Detect which cell encompasses the target text, then output its [X, Y] center coordinate. 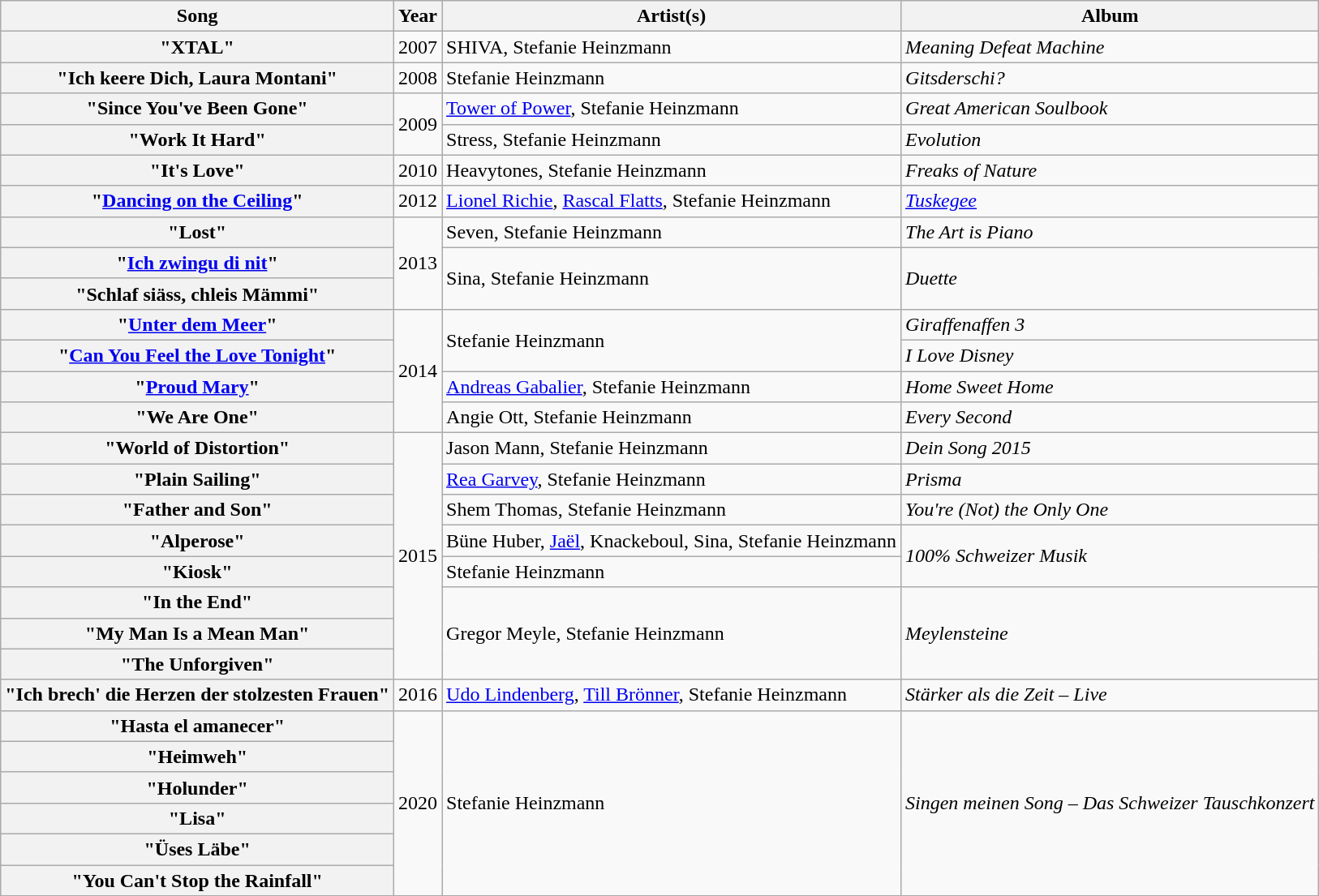
Rea Garvey, Stefanie Heinzmann [672, 479]
Giraffenaffen 3 [1110, 324]
Seven, Stefanie Heinzmann [672, 232]
"Proud Mary" [198, 387]
Stärker als die Zeit – Live [1110, 695]
Tower of Power, Stefanie Heinzmann [672, 109]
"Can You Feel the Love Tonight" [198, 355]
"Ich brech' die Herzen der stolzesten Frauen" [198, 695]
Singen meinen Song – Das Schweizer Tauschkonzert [1110, 803]
"Ich zwingu di nit" [198, 263]
Gregor Meyle, Stefanie Heinzmann [672, 633]
"Alperose" [198, 541]
Heavytones, Stefanie Heinzmann [672, 170]
"The Unforgiven" [198, 664]
"Schlaf siäss, chleis Mämmi" [198, 294]
"In the End" [198, 602]
"Dancing on the Ceiling" [198, 201]
Year [419, 16]
Andreas Gabalier, Stefanie Heinzmann [672, 387]
2015 [419, 556]
Prisma [1110, 479]
Büne Huber, Jaël, Knackeboul, Sina, Stefanie Heinzmann [672, 541]
Sina, Stefanie Heinzmann [672, 278]
"Kiosk" [198, 572]
2010 [419, 170]
"Üses Läbe" [198, 849]
2016 [419, 695]
2014 [419, 371]
Dein Song 2015 [1110, 448]
"Lost" [198, 232]
Duette [1110, 278]
Stress, Stefanie Heinzmann [672, 139]
2013 [419, 263]
Song [198, 16]
I Love Disney [1110, 355]
Tuskegee [1110, 201]
"Work It Hard" [198, 139]
Every Second [1110, 418]
The Art is Piano [1110, 232]
"Holunder" [198, 787]
"XTAL" [198, 47]
"Heimweh" [198, 757]
Home Sweet Home [1110, 387]
Album [1110, 16]
"Lisa" [198, 818]
2020 [419, 803]
Meylensteine [1110, 633]
100% Schweizer Musik [1110, 556]
"Hasta el amanecer" [198, 726]
"Since You've Been Gone" [198, 109]
Angie Ott, Stefanie Heinzmann [672, 418]
"Unter dem Meer" [198, 324]
"You Can't Stop the Rainfall" [198, 880]
"World of Distortion" [198, 448]
"Father and Son" [198, 510]
"Plain Sailing" [198, 479]
2009 [419, 124]
Artist(s) [672, 16]
Great American Soulbook [1110, 109]
"We Are One" [198, 418]
"It's Love" [198, 170]
2008 [419, 78]
Shem Thomas, Stefanie Heinzmann [672, 510]
"Ich keere Dich, Laura Montani" [198, 78]
Freaks of Nature [1110, 170]
Gitsderschi? [1110, 78]
You're (Not) the Only One [1110, 510]
Evolution [1110, 139]
"My Man Is a Mean Man" [198, 633]
2007 [419, 47]
Jason Mann, Stefanie Heinzmann [672, 448]
Udo Lindenberg, Till Brönner, Stefanie Heinzmann [672, 695]
SHIVA, Stefanie Heinzmann [672, 47]
2012 [419, 201]
Meaning Defeat Machine [1110, 47]
Lionel Richie, Rascal Flatts, Stefanie Heinzmann [672, 201]
